For the text-containing cell, return its midpoint in (X, Y) coordinate format. 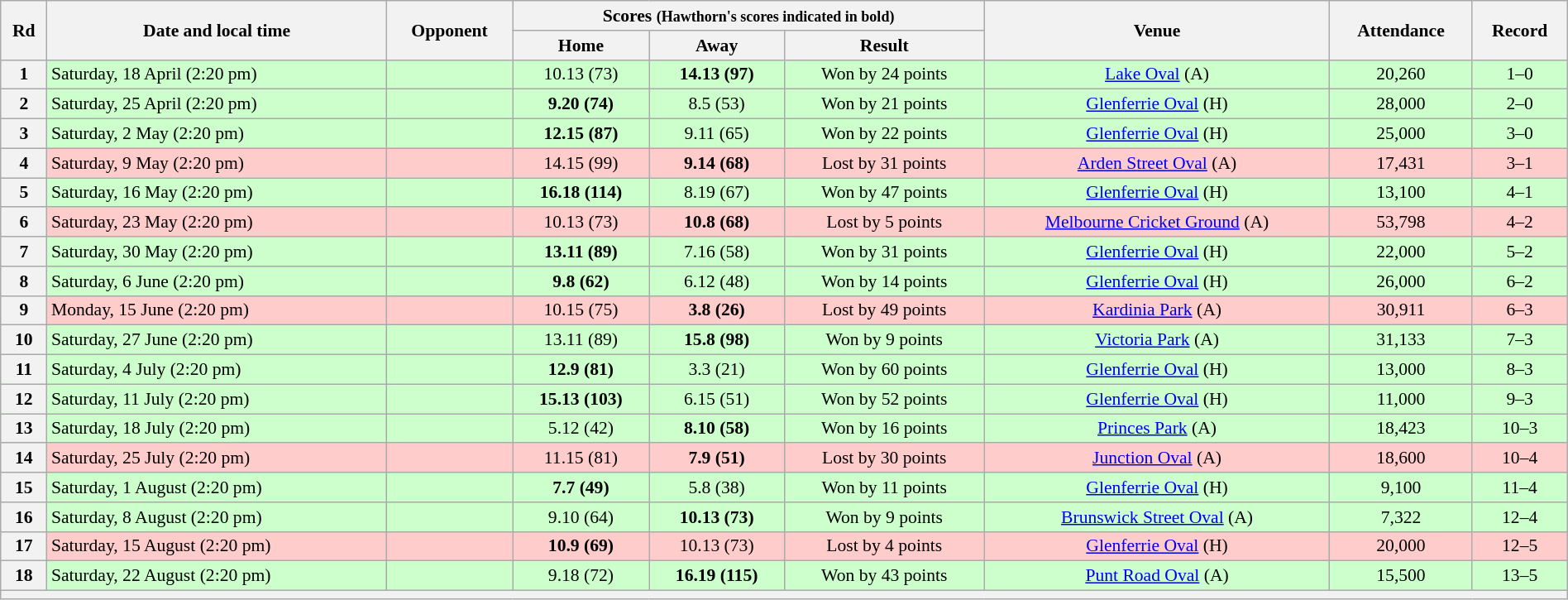
3 (24, 134)
Won by 60 points (884, 370)
Lost by 4 points (884, 546)
Saturday, 18 July (2:20 pm) (217, 429)
5.8 (38) (716, 487)
26,000 (1401, 281)
6.15 (51) (716, 399)
Monday, 15 June (2:20 pm) (217, 310)
13 (24, 429)
13,100 (1401, 193)
9.10 (64) (581, 517)
7.9 (51) (716, 458)
4–2 (1520, 223)
Saturday, 4 July (2:20 pm) (217, 370)
15,500 (1401, 576)
Saturday, 15 August (2:20 pm) (217, 546)
3.8 (26) (716, 310)
6–2 (1520, 281)
Brunswick Street Oval (A) (1157, 517)
Saturday, 9 May (2:20 pm) (217, 163)
12.9 (81) (581, 370)
4 (24, 163)
Won by 21 points (884, 104)
13–5 (1520, 576)
18,423 (1401, 429)
1 (24, 74)
31,133 (1401, 340)
18 (24, 576)
16.18 (114) (581, 193)
9.18 (72) (581, 576)
28,000 (1401, 104)
Won by 24 points (884, 74)
Saturday, 8 August (2:20 pm) (217, 517)
4–1 (1520, 193)
Won by 11 points (884, 487)
Junction Oval (A) (1157, 458)
11–4 (1520, 487)
Home (581, 46)
10.15 (75) (581, 310)
Saturday, 22 August (2:20 pm) (217, 576)
7.16 (58) (716, 252)
53,798 (1401, 223)
Won by 43 points (884, 576)
12–5 (1520, 546)
25,000 (1401, 134)
9–3 (1520, 399)
Away (716, 46)
Saturday, 30 May (2:20 pm) (217, 252)
15.8 (98) (716, 340)
9.20 (74) (581, 104)
22,000 (1401, 252)
16.19 (115) (716, 576)
Saturday, 2 May (2:20 pm) (217, 134)
5 (24, 193)
5–2 (1520, 252)
8 (24, 281)
Saturday, 1 August (2:20 pm) (217, 487)
6.12 (48) (716, 281)
15.13 (103) (581, 399)
Arden Street Oval (A) (1157, 163)
9 (24, 310)
6 (24, 223)
14.15 (99) (581, 163)
20,000 (1401, 546)
Saturday, 6 June (2:20 pm) (217, 281)
7.7 (49) (581, 487)
12.15 (87) (581, 134)
Victoria Park (A) (1157, 340)
18,600 (1401, 458)
Date and local time (217, 30)
Saturday, 11 July (2:20 pm) (217, 399)
11,000 (1401, 399)
14 (24, 458)
1–0 (1520, 74)
10–4 (1520, 458)
8.10 (58) (716, 429)
Opponent (450, 30)
9.14 (68) (716, 163)
7,322 (1401, 517)
8–3 (1520, 370)
8.5 (53) (716, 104)
7–3 (1520, 340)
Kardinia Park (A) (1157, 310)
17 (24, 546)
Saturday, 27 June (2:20 pm) (217, 340)
Princes Park (A) (1157, 429)
Lost by 5 points (884, 223)
20,260 (1401, 74)
6–3 (1520, 310)
Saturday, 16 May (2:20 pm) (217, 193)
13,000 (1401, 370)
Won by 31 points (884, 252)
Result (884, 46)
9.11 (65) (716, 134)
2 (24, 104)
Scores (Hawthorn's scores indicated in bold) (748, 16)
3–0 (1520, 134)
Saturday, 23 May (2:20 pm) (217, 223)
11 (24, 370)
30,911 (1401, 310)
10.9 (69) (581, 546)
Saturday, 25 April (2:20 pm) (217, 104)
10–3 (1520, 429)
7 (24, 252)
14.13 (97) (716, 74)
Won by 14 points (884, 281)
Won by 22 points (884, 134)
10 (24, 340)
2–0 (1520, 104)
Saturday, 18 April (2:20 pm) (217, 74)
9,100 (1401, 487)
3.3 (21) (716, 370)
12–4 (1520, 517)
Won by 52 points (884, 399)
8.19 (67) (716, 193)
3–1 (1520, 163)
11.15 (81) (581, 458)
9.8 (62) (581, 281)
10.8 (68) (716, 223)
17,431 (1401, 163)
Won by 16 points (884, 429)
Record (1520, 30)
Attendance (1401, 30)
Lake Oval (A) (1157, 74)
Melbourne Cricket Ground (A) (1157, 223)
16 (24, 517)
12 (24, 399)
Saturday, 25 July (2:20 pm) (217, 458)
Rd (24, 30)
Punt Road Oval (A) (1157, 576)
5.12 (42) (581, 429)
15 (24, 487)
Lost by 30 points (884, 458)
Lost by 49 points (884, 310)
Won by 47 points (884, 193)
Venue (1157, 30)
Lost by 31 points (884, 163)
